For the text-containing cell, return its midpoint in [x, y] coordinate format. 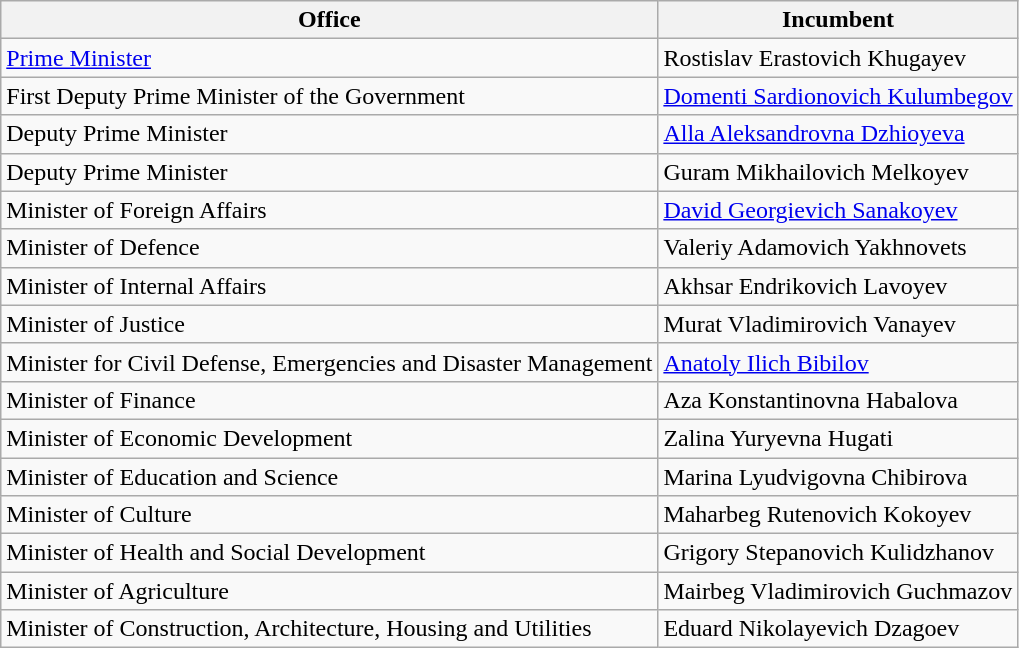
Minister of Culture [330, 515]
Minister of Defence [330, 248]
Domenti Sardionovich Kulumbegov [838, 96]
Rostislav Erastovich Khugayev [838, 58]
Zalina Yuryevna Hugati [838, 438]
David Georgievich Sanakoyev [838, 210]
First Deputy Prime Minister of the Government [330, 96]
Anatoly Ilich Bibilov [838, 362]
Minister of Justice [330, 324]
Minister of Internal Affairs [330, 286]
Aza Konstantinovna Habalova [838, 400]
Office [330, 20]
Minister of Education and Science [330, 477]
Minister of Agriculture [330, 591]
Minister of Finance [330, 400]
Minister for Civil Defense, Emergencies and Disaster Management [330, 362]
Prime Minister [330, 58]
Guram Mikhailovich Melkoyev [838, 172]
Minister of Health and Social Development [330, 553]
Minister of Economic Development [330, 438]
Akhsar Endrikovich Lavoyev [838, 286]
Maharbeg Rutenovich Kokoyev [838, 515]
Marina Lyudvigovna Chibirova [838, 477]
Incumbent [838, 20]
Grigory Stepanovich Kulidzhanov [838, 553]
Eduard Nikolayevich Dzagoev [838, 629]
Murat Vladimirovich Vanayev [838, 324]
Valeriy Adamovich Yakhnovets [838, 248]
Mairbeg Vladimirovich Guchmazov [838, 591]
Minister of Construction, Architecture, Housing and Utilities [330, 629]
Alla Aleksandrovna Dzhioyeva [838, 134]
Minister of Foreign Affairs [330, 210]
